Provide the (x, y) coordinate of the cell's center where the given text is located.  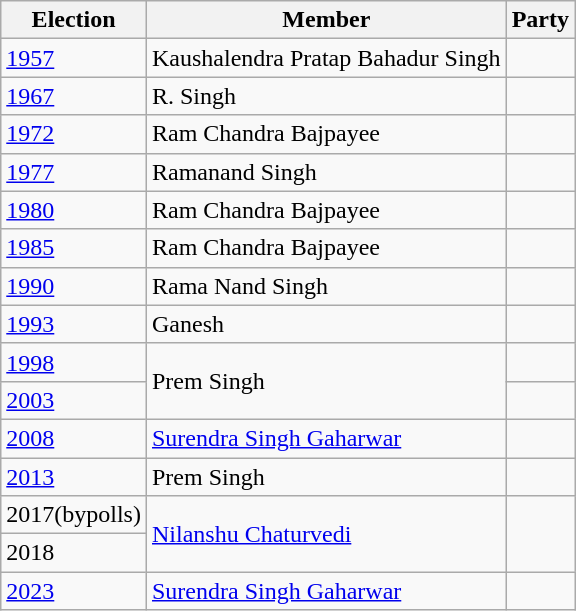
Election (74, 20)
Party (540, 20)
1967 (74, 96)
Ramanand Singh (326, 172)
Rama Nand Singh (326, 286)
2017(bypolls) (74, 515)
1977 (74, 172)
2023 (74, 591)
1993 (74, 324)
2013 (74, 477)
Ganesh (326, 324)
1972 (74, 134)
Nilanshu Chaturvedi (326, 534)
R. Singh (326, 96)
Kaushalendra Pratap Bahadur Singh (326, 58)
1980 (74, 210)
1998 (74, 362)
2003 (74, 400)
Member (326, 20)
1985 (74, 248)
1957 (74, 58)
2008 (74, 438)
1990 (74, 286)
2018 (74, 553)
